Detect which cell encompasses the target text, then output its [X, Y] center coordinate. 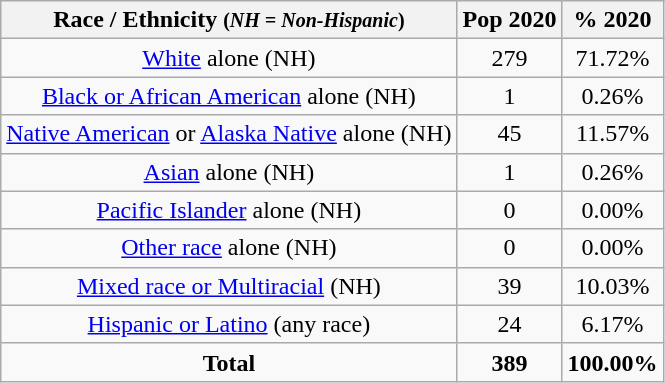
279 [510, 58]
Black or African American alone (NH) [229, 96]
Other race alone (NH) [229, 248]
Mixed race or Multiracial (NH) [229, 286]
11.57% [612, 134]
6.17% [612, 324]
Hispanic or Latino (any race) [229, 324]
Pop 2020 [510, 20]
White alone (NH) [229, 58]
Pacific Islander alone (NH) [229, 210]
Asian alone (NH) [229, 172]
Native American or Alaska Native alone (NH) [229, 134]
100.00% [612, 362]
Total [229, 362]
45 [510, 134]
10.03% [612, 286]
389 [510, 362]
% 2020 [612, 20]
39 [510, 286]
71.72% [612, 58]
Race / Ethnicity (NH = Non-Hispanic) [229, 20]
24 [510, 324]
